Pinpoint the cell where the given text exists, returning its [X, Y] midpoint coordinate. 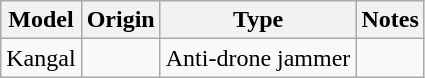
Origin [120, 20]
Model [41, 20]
Kangal [41, 58]
Anti-drone jammer [258, 58]
Notes [390, 20]
Type [258, 20]
